Find where the given text appears and provide that cell's center as (x, y) coordinate. 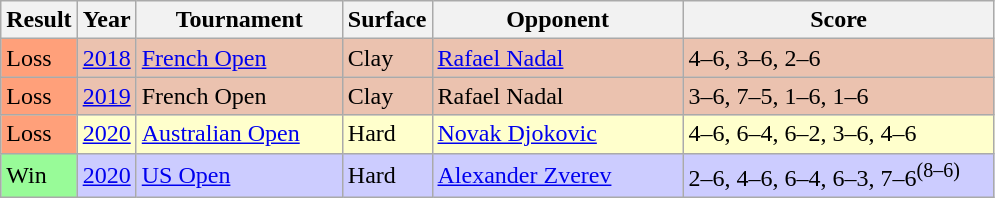
4–6, 6–4, 6–2, 3–6, 4–6 (838, 134)
3–6, 7–5, 1–6, 1–6 (838, 96)
2018 (106, 58)
US Open (239, 176)
Novak Djokovic (558, 134)
Australian Open (239, 134)
Surface (387, 20)
Score (838, 20)
2019 (106, 96)
Result (39, 20)
Alexander Zverev (558, 176)
Win (39, 176)
2–6, 4–6, 6–4, 6–3, 7–6(8–6) (838, 176)
Year (106, 20)
Opponent (558, 20)
Tournament (239, 20)
4–6, 3–6, 2–6 (838, 58)
